Scan for the cell matching the given text and deliver its [X, Y] coordinate at center. 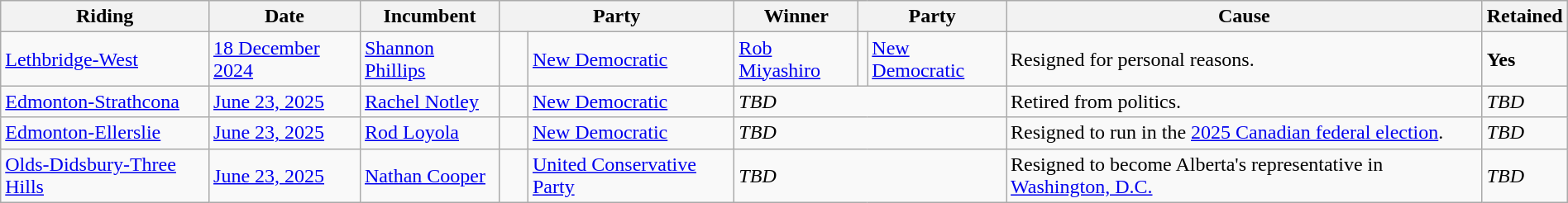
Cause [1245, 17]
Retired from politics. [1245, 101]
Rod Loyola [429, 133]
Incumbent [429, 17]
Resigned to run in the 2025 Canadian federal election. [1245, 133]
Winner [796, 17]
Yes [1525, 59]
18 December 2024 [284, 59]
Olds-Didsbury-Three Hills [105, 175]
Nathan Cooper [429, 175]
Resigned to become Alberta's representative in Washington, D.C. [1245, 175]
Lethbridge-West [105, 59]
Retained [1525, 17]
Edmonton-Strathcona [105, 101]
Edmonton-Ellerslie [105, 133]
Resigned for personal reasons. [1245, 59]
Rob Miyashiro [796, 59]
United Conservative Party [630, 175]
Riding [105, 17]
Rachel Notley [429, 101]
Shannon Phillips [429, 59]
Date [284, 17]
